Determine the [x, y] coordinate at the center of the cell enclosing the given text.  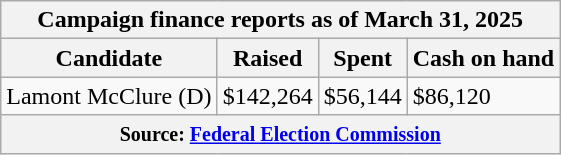
Lamont McClure (D) [109, 96]
Candidate [109, 58]
$142,264 [268, 96]
$56,144 [362, 96]
Raised [268, 58]
Campaign finance reports as of March 31, 2025 [280, 20]
Spent [362, 58]
$86,120 [483, 96]
Source: Federal Election Commission [280, 134]
Cash on hand [483, 58]
